Extract the (x, y) coordinate from the center of the cell holding the provided text.  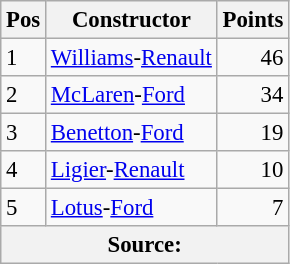
Pos (24, 20)
Ligier-Renault (132, 170)
4 (24, 170)
46 (252, 58)
McLaren-Ford (132, 95)
5 (24, 208)
Williams-Renault (132, 58)
7 (252, 208)
Benetton-Ford (132, 133)
10 (252, 170)
Source: (145, 245)
34 (252, 95)
Lotus-Ford (132, 208)
2 (24, 95)
Constructor (132, 20)
3 (24, 133)
Points (252, 20)
19 (252, 133)
1 (24, 58)
